Output the [x, y] coordinate of the center of the cell containing the given text.  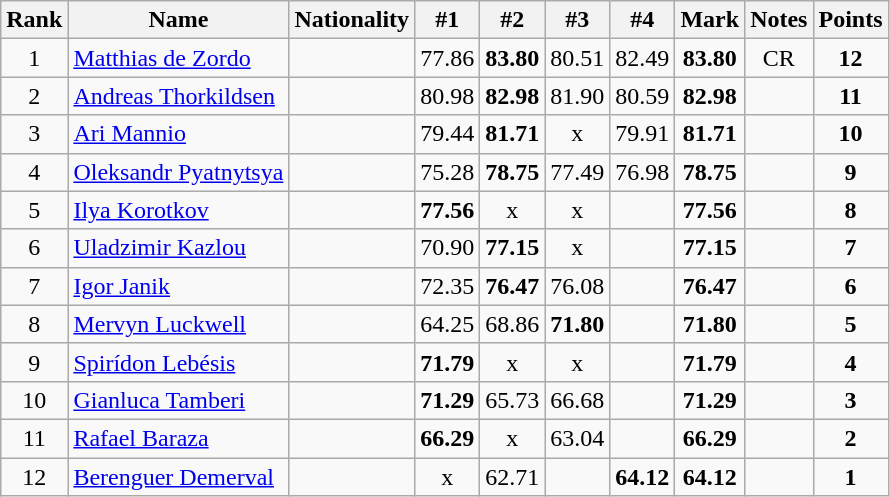
Nationality [352, 20]
Oleksandr Pyatnytsya [178, 172]
72.35 [448, 286]
79.44 [448, 134]
Igor Janik [178, 286]
Rafael Baraza [178, 438]
79.91 [642, 134]
Name [178, 20]
Points [850, 20]
81.90 [578, 96]
65.73 [512, 400]
70.90 [448, 248]
76.98 [642, 172]
Notes [779, 20]
#4 [642, 20]
Ilya Korotkov [178, 210]
Rank [34, 20]
#3 [578, 20]
75.28 [448, 172]
80.59 [642, 96]
64.25 [448, 324]
Spirídon Lebésis [178, 362]
77.86 [448, 58]
77.49 [578, 172]
Andreas Thorkildsen [178, 96]
Ari Mannio [178, 134]
66.68 [578, 400]
Mervyn Luckwell [178, 324]
68.86 [512, 324]
Uladzimir Kazlou [178, 248]
63.04 [578, 438]
#2 [512, 20]
80.51 [578, 58]
80.98 [448, 96]
Mark [710, 20]
Berenguer Demerval [178, 477]
62.71 [512, 477]
#1 [448, 20]
Gianluca Tamberi [178, 400]
76.08 [578, 286]
82.49 [642, 58]
Matthias de Zordo [178, 58]
CR [779, 58]
